Find where the given text appears and provide that cell's center as (x, y) coordinate. 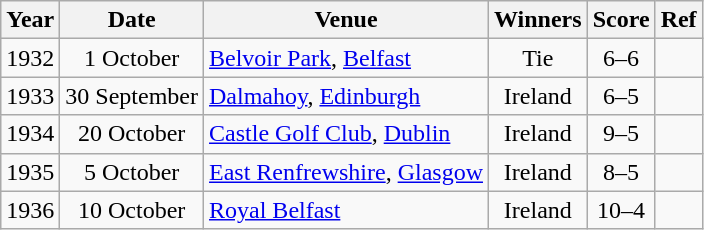
6–5 (621, 96)
Royal Belfast (346, 210)
Score (621, 20)
20 October (132, 134)
5 October (132, 172)
10 October (132, 210)
9–5 (621, 134)
Belvoir Park, Belfast (346, 58)
Year (30, 20)
1936 (30, 210)
Date (132, 20)
Dalmahoy, Edinburgh (346, 96)
Castle Golf Club, Dublin (346, 134)
8–5 (621, 172)
6–6 (621, 58)
1933 (30, 96)
1932 (30, 58)
Venue (346, 20)
Ref (678, 20)
10–4 (621, 210)
Tie (538, 58)
East Renfrewshire, Glasgow (346, 172)
1934 (30, 134)
1 October (132, 58)
1935 (30, 172)
30 September (132, 96)
Winners (538, 20)
